Identify which cell holds the provided text, then report its [X, Y] central coordinate. 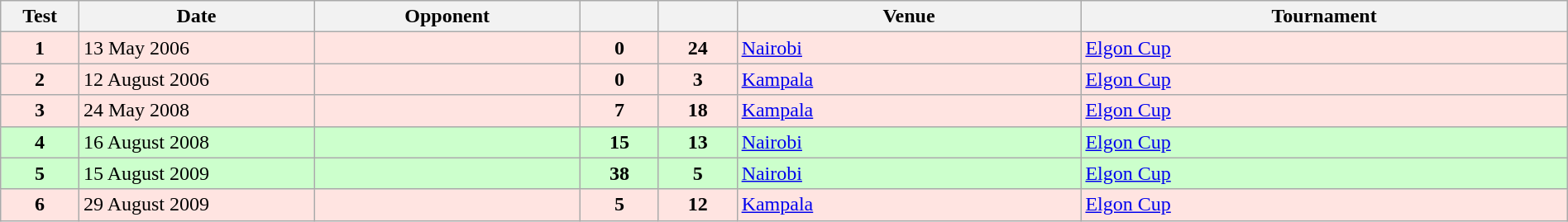
15 [620, 142]
1 [40, 48]
24 [698, 48]
Test [40, 17]
16 August 2008 [196, 142]
29 August 2009 [196, 205]
4 [40, 142]
12 [698, 205]
24 May 2008 [196, 111]
Tournament [1324, 17]
Venue [909, 17]
13 May 2006 [196, 48]
38 [620, 173]
15 August 2009 [196, 173]
Opponent [447, 17]
6 [40, 205]
13 [698, 142]
18 [698, 111]
7 [620, 111]
Date [196, 17]
12 August 2006 [196, 79]
2 [40, 79]
